Determine the (X, Y) coordinate at the center of the cell enclosing the given text.  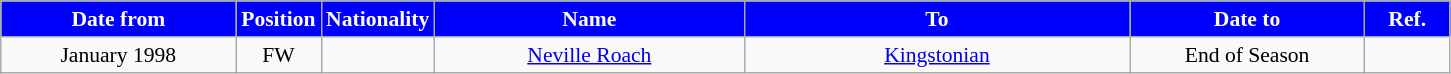
Date from (118, 19)
Nationality (378, 19)
Kingstonian (936, 55)
Name (589, 19)
Neville Roach (589, 55)
Ref. (1408, 19)
January 1998 (118, 55)
Position (278, 19)
FW (278, 55)
Date to (1248, 19)
To (936, 19)
End of Season (1248, 55)
